Determine the (x, y) coordinate at the center of the cell enclosing the given text.  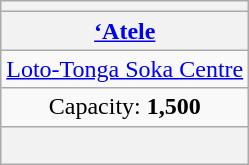
Capacity: 1,500 (125, 107)
‘Atele (125, 31)
Loto-Tonga Soka Centre (125, 69)
